From the cell containing the given text, extract its center point as (x, y) coordinate. 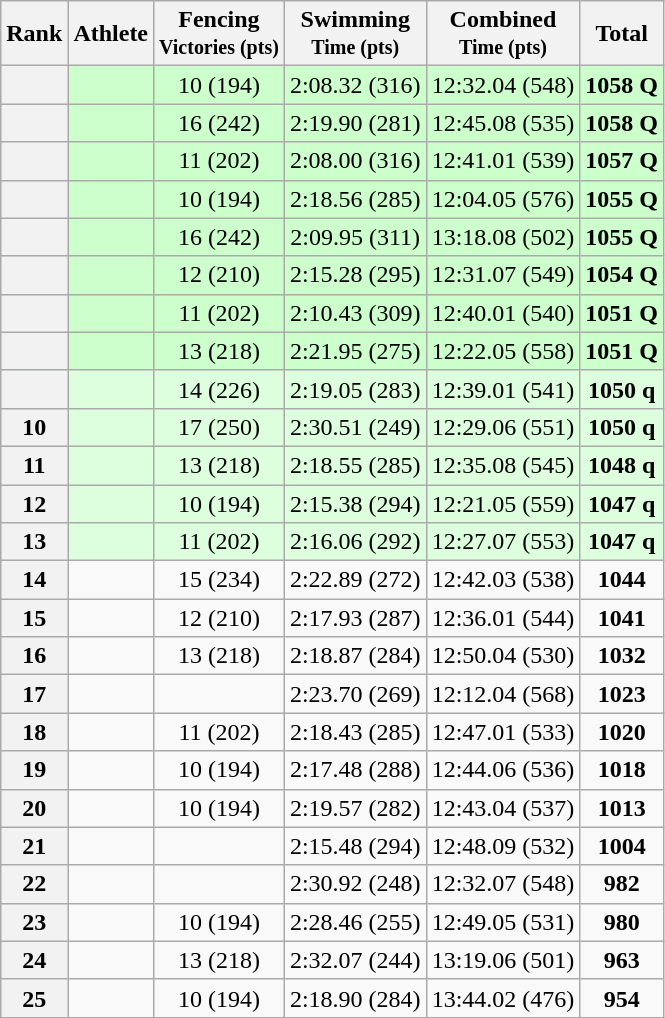
1041 (622, 618)
13:19.06 (501) (503, 960)
2:18.55 (285) (355, 465)
12:40.01 (540) (503, 313)
12:47.01 (533) (503, 732)
2:10.43 (309) (355, 313)
2:23.70 (269) (355, 694)
12:04.05 (576) (503, 199)
12:35.08 (545) (503, 465)
980 (622, 922)
12:39.01 (541) (503, 389)
12:32.07 (548) (503, 884)
12:32.04 (548) (503, 85)
2:15.28 (295) (355, 275)
2:08.00 (316) (355, 161)
20 (34, 808)
982 (622, 884)
12:41.01 (539) (503, 161)
Athlete (111, 34)
1018 (622, 770)
2:15.38 (294) (355, 503)
1023 (622, 694)
2:18.56 (285) (355, 199)
10 (34, 427)
2:18.90 (284) (355, 998)
963 (622, 960)
2:21.95 (275) (355, 351)
13 (34, 542)
17 (34, 694)
11 (34, 465)
12:43.04 (537) (503, 808)
12:22.05 (558) (503, 351)
Total (622, 34)
1004 (622, 846)
1054 Q (622, 275)
Swimming Time (pts) (355, 34)
14 (34, 580)
Combined Time (pts) (503, 34)
2:09.95 (311) (355, 237)
2:30.92 (248) (355, 884)
18 (34, 732)
15 (34, 618)
2:32.07 (244) (355, 960)
12 (34, 503)
19 (34, 770)
2:15.48 (294) (355, 846)
14 (226) (220, 389)
12:29.06 (551) (503, 427)
15 (234) (220, 580)
12:21.05 (559) (503, 503)
2:08.32 (316) (355, 85)
1057 Q (622, 161)
1032 (622, 656)
1044 (622, 580)
2:16.06 (292) (355, 542)
24 (34, 960)
22 (34, 884)
13:44.02 (476) (503, 998)
12:44.06 (536) (503, 770)
12:45.08 (535) (503, 123)
12:36.01 (544) (503, 618)
1048 q (622, 465)
16 (34, 656)
2:19.90 (281) (355, 123)
12:42.03 (538) (503, 580)
1013 (622, 808)
12:49.05 (531) (503, 922)
21 (34, 846)
12:48.09 (532) (503, 846)
Rank (34, 34)
2:28.46 (255) (355, 922)
23 (34, 922)
2:18.87 (284) (355, 656)
2:19.57 (282) (355, 808)
Fencing Victories (pts) (220, 34)
25 (34, 998)
17 (250) (220, 427)
2:19.05 (283) (355, 389)
2:18.43 (285) (355, 732)
2:17.48 (288) (355, 770)
12:27.07 (553) (503, 542)
12:12.04 (568) (503, 694)
2:30.51 (249) (355, 427)
2:22.89 (272) (355, 580)
2:17.93 (287) (355, 618)
12:31.07 (549) (503, 275)
954 (622, 998)
13:18.08 (502) (503, 237)
1020 (622, 732)
12:50.04 (530) (503, 656)
